Capture the cell that displays the provided text and extract its (x, y) central coordinate. 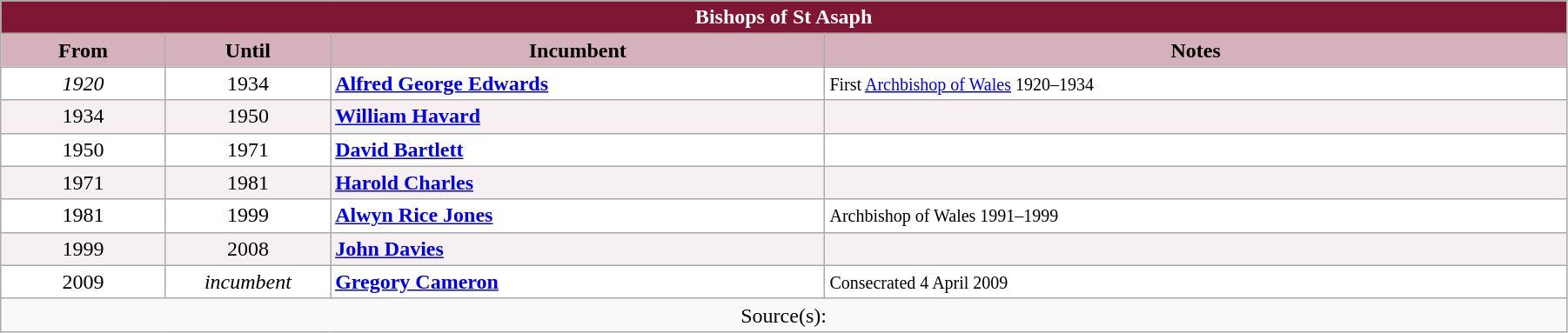
Incumbent (578, 50)
incumbent (247, 282)
David Bartlett (578, 150)
Alwyn Rice Jones (578, 216)
Archbishop of Wales 1991–1999 (1196, 216)
First Archbishop of Wales 1920–1934 (1196, 83)
Gregory Cameron (578, 282)
Bishops of St Asaph (784, 17)
1920 (84, 83)
2009 (84, 282)
Notes (1196, 50)
Until (247, 50)
From (84, 50)
John Davies (578, 249)
Consecrated 4 April 2009 (1196, 282)
Harold Charles (578, 183)
William Havard (578, 117)
Source(s): (784, 315)
Alfred George Edwards (578, 83)
2008 (247, 249)
